Extract the (X, Y) coordinate from the center of the cell holding the provided text.  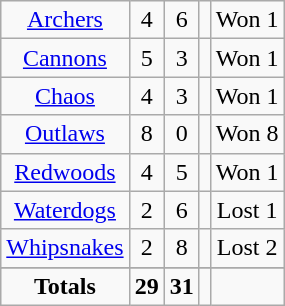
Won 8 (247, 134)
Chaos (65, 96)
Lost 1 (247, 210)
29 (146, 286)
Redwoods (65, 172)
Lost 2 (247, 248)
0 (182, 134)
Cannons (65, 58)
Waterdogs (65, 210)
Whipsnakes (65, 248)
Archers (65, 20)
31 (182, 286)
Totals (65, 286)
Outlaws (65, 134)
